Detect which cell encompasses the target text, then output its [X, Y] center coordinate. 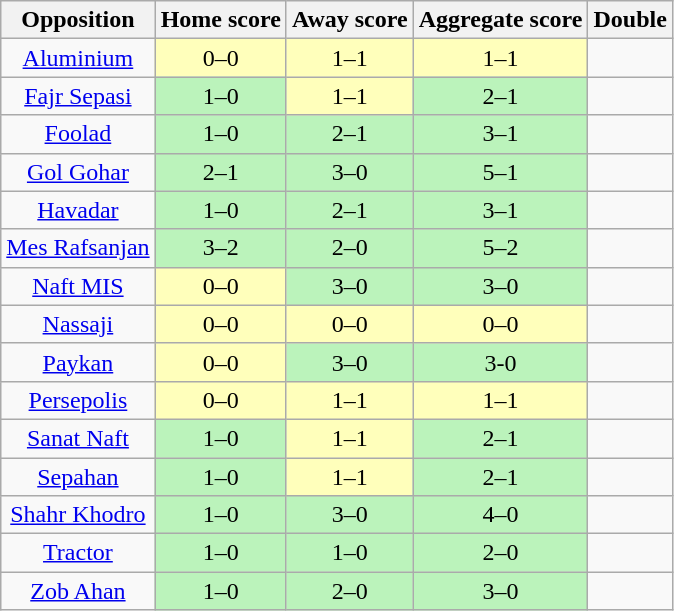
Sepahan [78, 477]
Opposition [78, 20]
Tractor [78, 553]
Foolad [78, 134]
Aluminium [78, 58]
Home score [220, 20]
Shahr Khodro [78, 515]
Aggregate score [500, 20]
Persepolis [78, 400]
3-0 [500, 362]
5–1 [500, 172]
5–2 [500, 248]
Nassaji [78, 324]
Paykan [78, 362]
Havadar [78, 210]
Zob Ahan [78, 591]
Mes Rafsanjan [78, 248]
Sanat Naft [78, 438]
Double [630, 20]
Fajr Sepasi [78, 96]
Gol Gohar [78, 172]
Naft MIS [78, 286]
4–0 [500, 515]
Away score [350, 20]
3–2 [220, 248]
